Scan for the cell matching the given text and deliver its [x, y] coordinate at center. 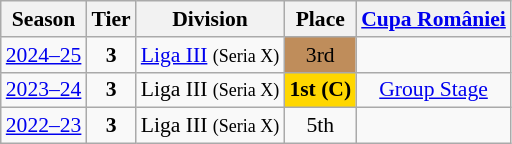
Tier [110, 19]
Place [320, 19]
2022–23 [44, 126]
Group Stage [434, 90]
Division [210, 19]
Cupa României [434, 19]
2023–24 [44, 90]
1st (C) [320, 90]
5th [320, 126]
Season [44, 19]
3rd [320, 55]
2024–25 [44, 55]
